Capture the cell that displays the provided text and extract its [x, y] central coordinate. 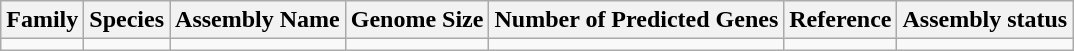
Number of Predicted Genes [636, 20]
Species [127, 20]
Assembly status [985, 20]
Reference [840, 20]
Genome Size [417, 20]
Family [42, 20]
Assembly Name [258, 20]
